Determine the [X, Y] coordinate at the center of the cell enclosing the given text.  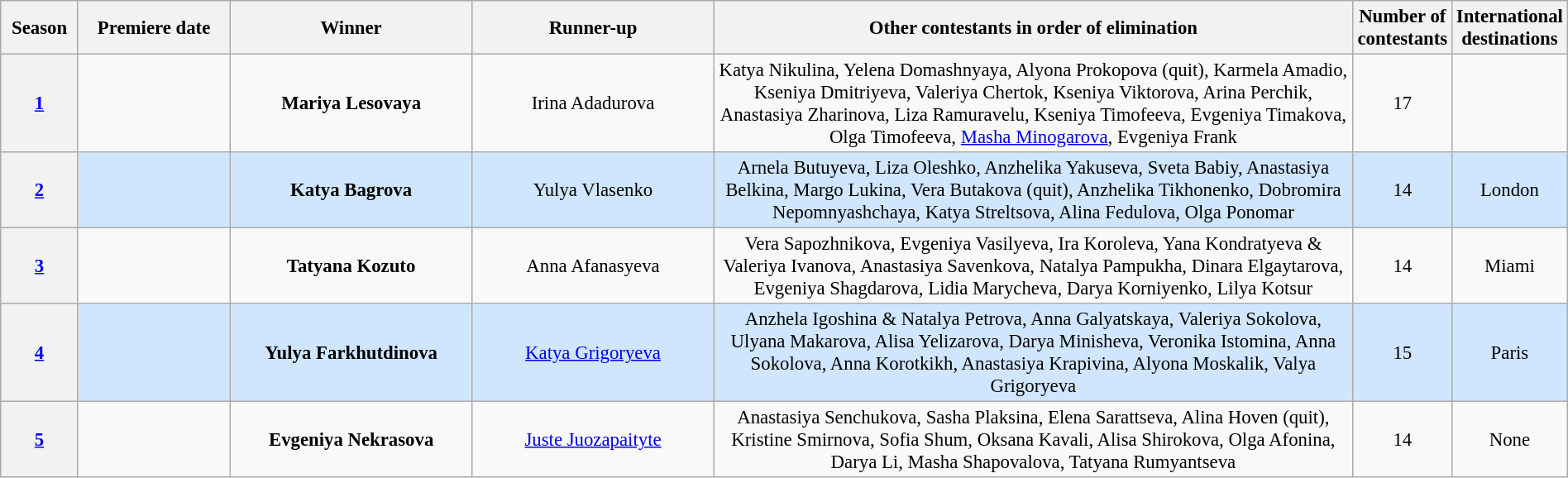
Other contestants in order of elimination [1034, 28]
4 [40, 352]
Miami [1510, 266]
Paris [1510, 352]
Mariya Lesovaya [351, 104]
None [1510, 440]
Katya Bagrova [351, 190]
Anna Afanasyeva [592, 266]
Yulya Vlasenko [592, 190]
Evgeniya Nekrasova [351, 440]
Season [40, 28]
Irina Adadurova [592, 104]
Juste Juozapaityte [592, 440]
Runner-up [592, 28]
15 [1403, 352]
Tatyana Kozuto [351, 266]
1 [40, 104]
Yulya Farkhutdinova [351, 352]
Number of contestants [1403, 28]
Premiere date [154, 28]
5 [40, 440]
2 [40, 190]
London [1510, 190]
Winner [351, 28]
3 [40, 266]
International destinations [1510, 28]
17 [1403, 104]
Katya Grigoryeva [592, 352]
